Scan for the cell matching the given text and deliver its [X, Y] coordinate at center. 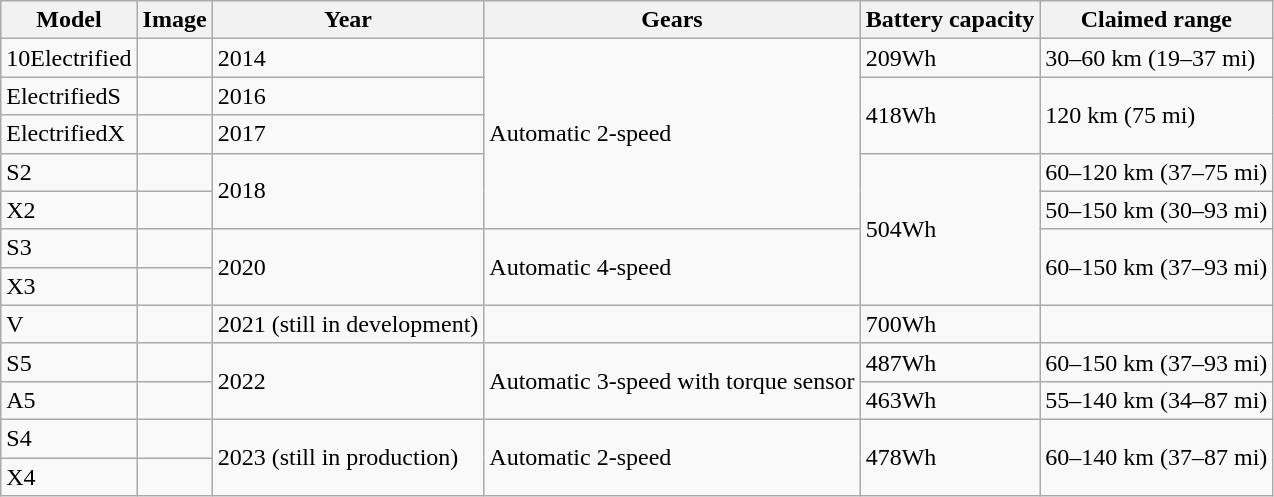
2016 [348, 96]
2022 [348, 381]
S4 [69, 438]
2020 [348, 267]
2014 [348, 58]
50–150 km (30–93 mi) [1156, 210]
Year [348, 20]
A5 [69, 400]
463Wh [950, 400]
S3 [69, 248]
Image [174, 20]
2021 (still in development) [348, 324]
2023 (still in production) [348, 457]
Automatic 3-speed with torque sensor [672, 381]
Battery capacity [950, 20]
418Wh [950, 115]
Automatic 4-speed [672, 267]
V [69, 324]
X3 [69, 286]
60–120 km (37–75 mi) [1156, 172]
S2 [69, 172]
120 km (75 mi) [1156, 115]
ElectrifiedS [69, 96]
2018 [348, 191]
700Wh [950, 324]
10Electrified [69, 58]
30–60 km (19–37 mi) [1156, 58]
X2 [69, 210]
Claimed range [1156, 20]
X4 [69, 477]
60–140 km (37–87 mi) [1156, 457]
S5 [69, 362]
2017 [348, 134]
487Wh [950, 362]
478Wh [950, 457]
209Wh [950, 58]
504Wh [950, 229]
ElectrifiedX [69, 134]
Model [69, 20]
55–140 km (34–87 mi) [1156, 400]
Gears [672, 20]
